Detect which cell encompasses the target text, then output its (x, y) center coordinate. 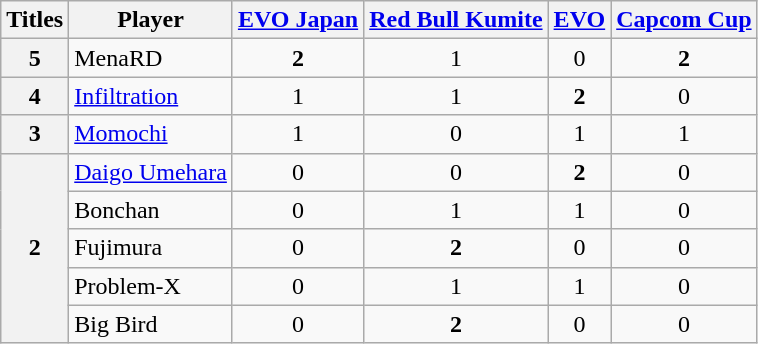
EVO (580, 20)
Fujimura (151, 248)
Daigo Umehara (151, 172)
Player (151, 20)
Big Bird (151, 324)
Momochi (151, 134)
Titles (35, 20)
EVO Japan (298, 20)
MenaRD (151, 58)
Red Bull Kumite (456, 20)
Bonchan (151, 210)
4 (35, 96)
Problem-X (151, 286)
Capcom Cup (684, 20)
Infiltration (151, 96)
5 (35, 58)
3 (35, 134)
